Detect which cell encompasses the target text, then output its [x, y] center coordinate. 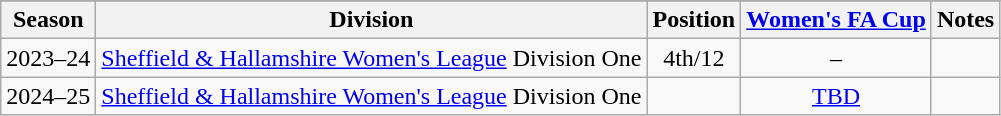
2023–24 [48, 58]
Notes [965, 20]
Women's FA Cup [836, 20]
Season [48, 20]
TBD [836, 96]
Position [694, 20]
Division [372, 20]
4th/12 [694, 58]
– [836, 58]
2024–25 [48, 96]
